Determine the [X, Y] coordinate at the center of the cell enclosing the given text.  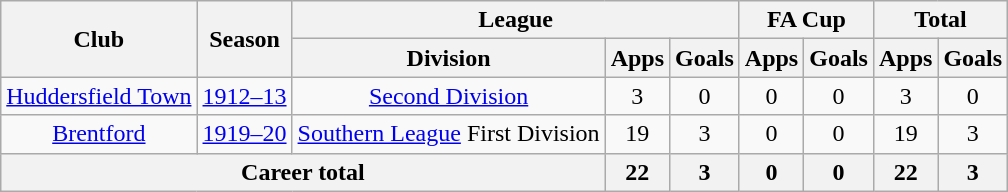
Brentford [99, 134]
Huddersfield Town [99, 96]
Second Division [448, 96]
Career total [303, 172]
1912–13 [244, 96]
Club [99, 39]
FA Cup [806, 20]
Division [448, 58]
Total [940, 20]
League [516, 20]
Season [244, 39]
1919–20 [244, 134]
Southern League First Division [448, 134]
